Scan for the cell matching the given text and deliver its [X, Y] coordinate at center. 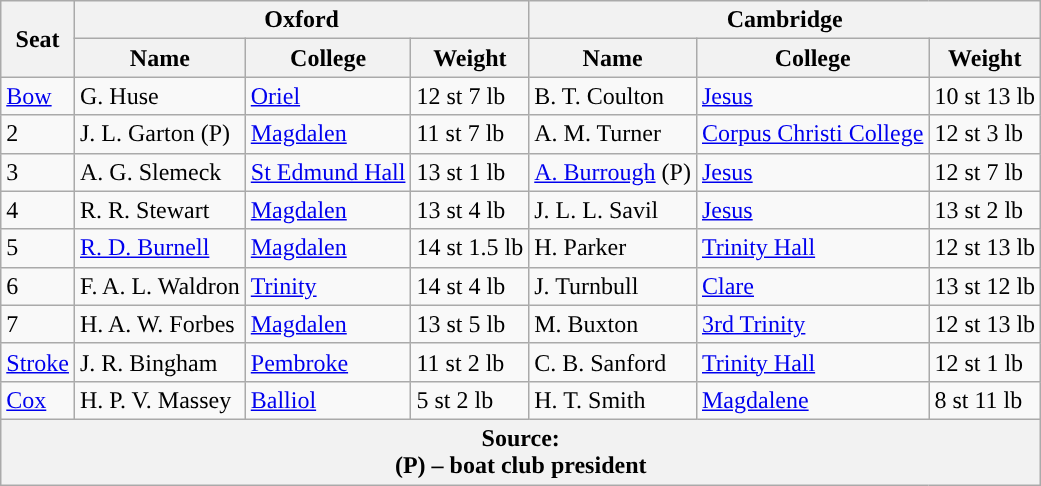
Stroke [38, 362]
2 [38, 134]
M. Buxton [613, 324]
8 st 11 lb [985, 400]
Clare [812, 286]
13 st 12 lb [985, 286]
J. R. Bingham [160, 362]
Balliol [328, 400]
J. L. L. Savil [613, 210]
Cox [38, 400]
Magdalene [812, 400]
3rd Trinity [812, 324]
5 st 2 lb [470, 400]
St Edmund Hall [328, 172]
B. T. Coulton [613, 96]
J. L. Garton (P) [160, 134]
C. B. Sanford [613, 362]
H. Parker [613, 248]
H. P. V. Massey [160, 400]
11 st 7 lb [470, 134]
R. D. Burnell [160, 248]
7 [38, 324]
H. A. W. Forbes [160, 324]
12 st 3 lb [985, 134]
6 [38, 286]
A. M. Turner [613, 134]
Pembroke [328, 362]
4 [38, 210]
Source:(P) – boat club president [521, 452]
J. Turnbull [613, 286]
R. R. Stewart [160, 210]
13 st 4 lb [470, 210]
13 st 2 lb [985, 210]
11 st 2 lb [470, 362]
Bow [38, 96]
H. T. Smith [613, 400]
3 [38, 172]
Oriel [328, 96]
5 [38, 248]
Oxford [301, 20]
G. Huse [160, 96]
F. A. L. Waldron [160, 286]
A. Burrough (P) [613, 172]
Corpus Christi College [812, 134]
10 st 13 lb [985, 96]
14 st 4 lb [470, 286]
12 st 1 lb [985, 362]
13 st 5 lb [470, 324]
13 st 1 lb [470, 172]
A. G. Slemeck [160, 172]
Seat [38, 39]
14 st 1.5 lb [470, 248]
Trinity [328, 286]
Cambridge [785, 20]
